Return the (X, Y) coordinate for the center point of the cell that contains the specified text.  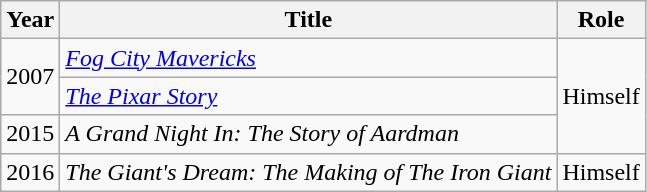
2015 (30, 134)
Fog City Mavericks (308, 58)
A Grand Night In: The Story of Aardman (308, 134)
The Pixar Story (308, 96)
Title (308, 20)
2007 (30, 77)
2016 (30, 172)
The Giant's Dream: The Making of The Iron Giant (308, 172)
Role (601, 20)
Year (30, 20)
